Provide the [X, Y] coordinate of the cell's center where the given text is located.  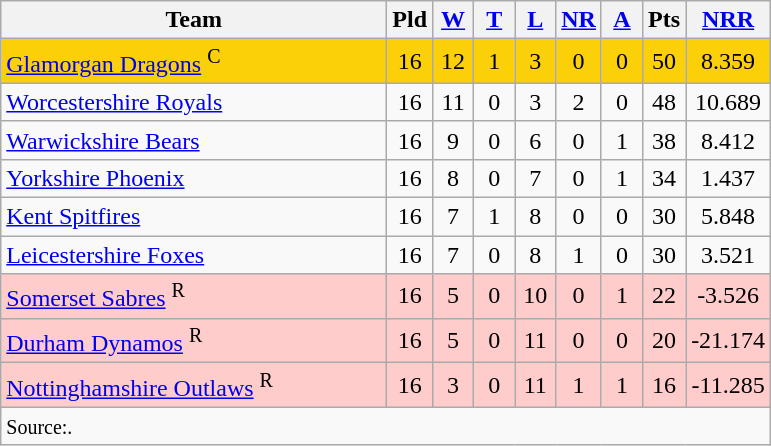
Worcestershire Royals [194, 102]
L [536, 20]
48 [664, 102]
8.359 [728, 62]
W [454, 20]
NRR [728, 20]
Pld [410, 20]
2 [579, 102]
12 [454, 62]
Somerset Sabres R [194, 296]
-3.526 [728, 296]
Team [194, 20]
8.412 [728, 140]
50 [664, 62]
Nottinghamshire Outlaws R [194, 386]
-21.174 [728, 340]
38 [664, 140]
34 [664, 178]
Warwickshire Bears [194, 140]
22 [664, 296]
9 [454, 140]
10.689 [728, 102]
Yorkshire Phoenix [194, 178]
Glamorgan Dragons C [194, 62]
1.437 [728, 178]
6 [536, 140]
Kent Spitfires [194, 217]
20 [664, 340]
10 [536, 296]
Durham Dynamos R [194, 340]
A [622, 20]
Pts [664, 20]
Leicestershire Foxes [194, 255]
5.848 [728, 217]
-11.285 [728, 386]
NR [579, 20]
T [494, 20]
Source:. [386, 426]
3.521 [728, 255]
